Detect which cell encompasses the target text, then output its (x, y) center coordinate. 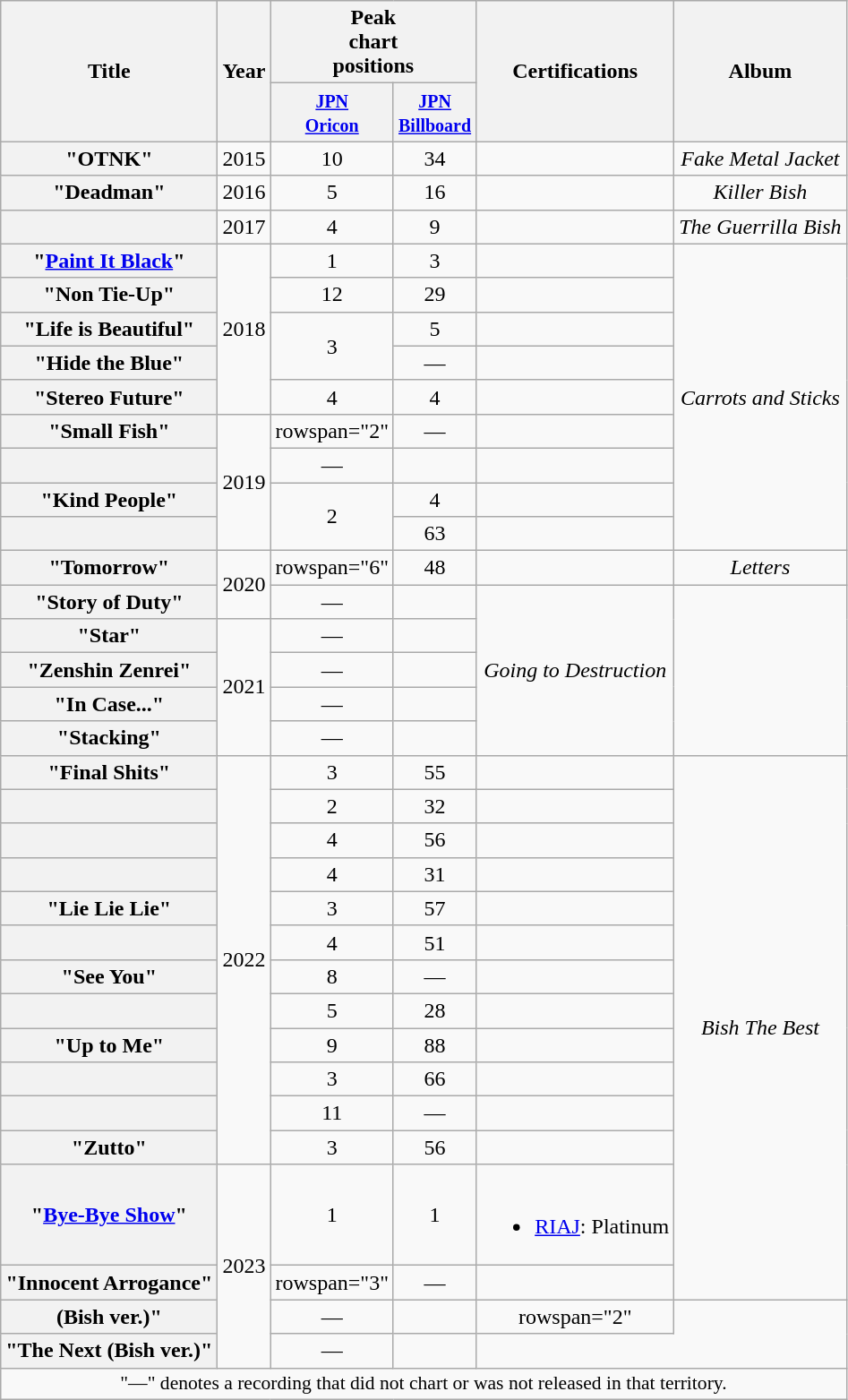
2015 (244, 159)
Album (760, 72)
63 (434, 534)
2018 (244, 329)
(Bish ver.)" (109, 1317)
Killer Bish (760, 193)
Fake Metal Jacket (760, 159)
"Small Fish" (109, 431)
2020 (244, 585)
Peak chart positions (373, 42)
"In Case..." (109, 704)
JPNOricon (332, 113)
"Star" (109, 636)
10 (332, 159)
"Story of Duty" (109, 602)
2017 (244, 227)
88 (434, 1045)
"Final Shits" (109, 772)
rowspan="3" (332, 1283)
Carrots and Sticks (760, 398)
29 (434, 295)
"Non Tie-Up" (109, 295)
"Stacking" (109, 738)
Certifications (575, 72)
rowspan="6" (332, 568)
34 (434, 159)
2022 (244, 960)
8 (332, 976)
"Kind People" (109, 499)
2023 (244, 1267)
66 (434, 1079)
"Zutto" (109, 1147)
Letters (760, 568)
"Innocent Arrogance" (109, 1283)
Title (109, 72)
"Bye-Bye Show" (109, 1215)
Going to Destruction (575, 670)
JPNBillboard (434, 113)
2021 (244, 687)
2016 (244, 193)
48 (434, 568)
16 (434, 193)
51 (434, 942)
"Up to Me" (109, 1045)
"Lie Lie Lie" (109, 908)
"Zenshin Zenrei" (109, 670)
Year (244, 72)
"Tomorrow" (109, 568)
"—" denotes a recording that did not chart or was not released in that territory. (424, 1384)
"Paint It Black" (109, 261)
55 (434, 772)
"See You" (109, 976)
57 (434, 908)
12 (332, 295)
The Guerrilla Bish (760, 227)
"Deadman" (109, 193)
"Hide the Blue" (109, 363)
28 (434, 1010)
31 (434, 874)
11 (332, 1113)
RIAJ: Platinum (575, 1215)
32 (434, 806)
2019 (244, 482)
Bish The Best (760, 1027)
"OTNK" (109, 159)
"Life is Beautiful" (109, 329)
"Stereo Future" (109, 397)
"The Next (Bish ver.)" (109, 1351)
